Determine the (X, Y) coordinate at the center of the cell enclosing the given text.  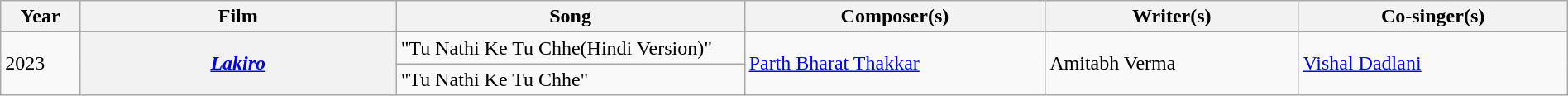
"Tu Nathi Ke Tu Chhe(Hindi Version)" (571, 48)
Composer(s) (895, 17)
"Tu Nathi Ke Tu Chhe" (571, 79)
Song (571, 17)
Year (41, 17)
2023 (41, 64)
Co-singer(s) (1432, 17)
Writer(s) (1172, 17)
Lakiro (238, 64)
Vishal Dadlani (1432, 64)
Parth Bharat Thakkar (895, 64)
Film (238, 17)
Amitabh Verma (1172, 64)
